Search for the cell housing the specified text and yield its (x, y) center coordinate. 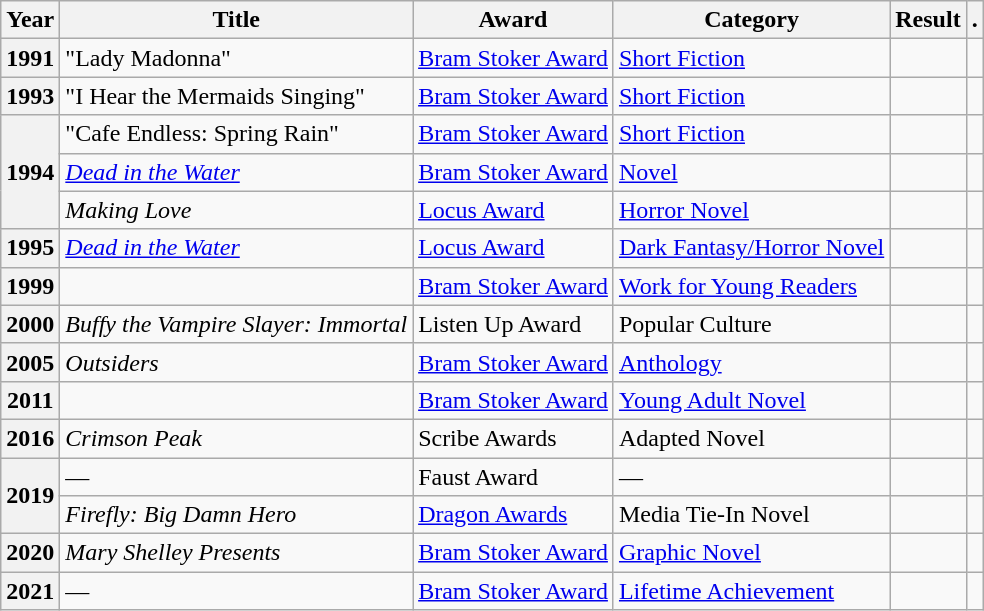
Work for Young Readers (751, 286)
Mary Shelley Presents (236, 553)
Media Tie-In Novel (751, 515)
Novel (751, 172)
Title (236, 20)
Crimson Peak (236, 438)
2019 (30, 496)
Firefly: Big Damn Hero (236, 515)
1994 (30, 172)
Lifetime Achievement (751, 591)
2000 (30, 324)
Scribe Awards (514, 438)
Horror Novel (751, 210)
Dark Fantasy/Horror Novel (751, 248)
Outsiders (236, 362)
2021 (30, 591)
2011 (30, 400)
Adapted Novel (751, 438)
Anthology (751, 362)
"Lady Madonna" (236, 58)
. (974, 20)
1993 (30, 96)
"I Hear the Mermaids Singing" (236, 96)
1999 (30, 286)
Listen Up Award (514, 324)
2020 (30, 553)
1995 (30, 248)
Faust Award (514, 477)
Category (751, 20)
Dragon Awards (514, 515)
2005 (30, 362)
Award (514, 20)
"Cafe Endless: Spring Rain" (236, 134)
Year (30, 20)
Result (928, 20)
1991 (30, 58)
Making Love (236, 210)
Buffy the Vampire Slayer: Immortal (236, 324)
Popular Culture (751, 324)
2016 (30, 438)
Graphic Novel (751, 553)
Young Adult Novel (751, 400)
